From the cell containing the given text, extract its center point as (X, Y) coordinate. 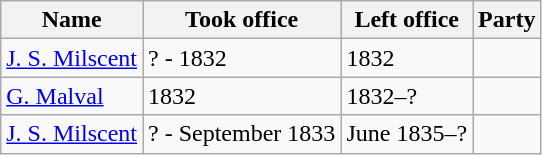
Left office (407, 20)
? - September 1833 (241, 134)
Took office (241, 20)
Party (507, 20)
? - 1832 (241, 58)
June 1835–? (407, 134)
G. Malval (72, 96)
Name (72, 20)
1832–? (407, 96)
